Return [X, Y] of the center of cell containing provided text 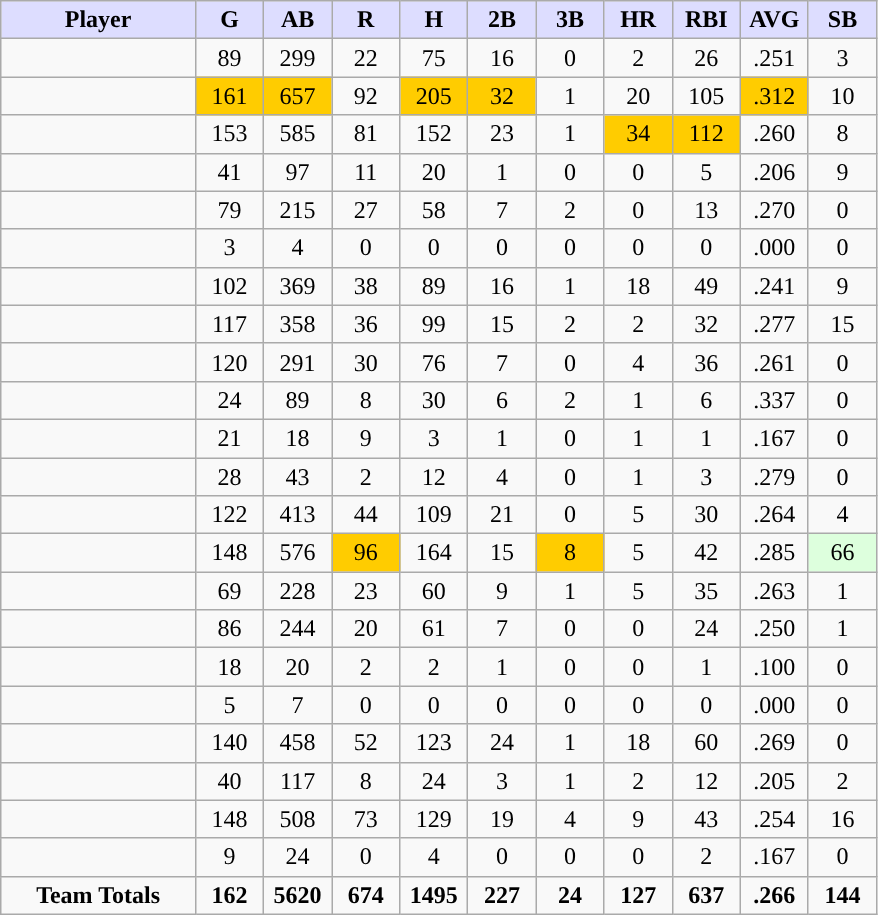
42 [706, 553]
1495 [434, 895]
122 [229, 515]
109 [434, 515]
10 [842, 96]
66 [842, 553]
69 [229, 591]
19 [502, 819]
215 [298, 210]
291 [298, 362]
41 [229, 172]
13 [706, 210]
458 [298, 743]
58 [434, 210]
35 [706, 591]
26 [706, 58]
.263 [774, 591]
.266 [774, 895]
3B [570, 20]
5620 [298, 895]
H [434, 20]
.251 [774, 58]
576 [298, 553]
.261 [774, 362]
.270 [774, 210]
299 [298, 58]
SB [842, 20]
358 [298, 324]
.260 [774, 134]
674 [366, 895]
Player [98, 20]
22 [366, 58]
508 [298, 819]
73 [366, 819]
.279 [774, 477]
76 [434, 362]
27 [366, 210]
.254 [774, 819]
153 [229, 134]
657 [298, 96]
81 [366, 134]
164 [434, 553]
127 [638, 895]
61 [434, 629]
97 [298, 172]
11 [366, 172]
G [229, 20]
.312 [774, 96]
AB [298, 20]
44 [366, 515]
585 [298, 134]
637 [706, 895]
52 [366, 743]
.285 [774, 553]
34 [638, 134]
75 [434, 58]
.337 [774, 400]
.264 [774, 515]
.250 [774, 629]
Team Totals [98, 895]
.241 [774, 286]
369 [298, 286]
123 [434, 743]
.269 [774, 743]
129 [434, 819]
144 [842, 895]
.206 [774, 172]
RBI [706, 20]
R [366, 20]
161 [229, 96]
96 [366, 553]
92 [366, 96]
227 [502, 895]
28 [229, 477]
140 [229, 743]
38 [366, 286]
244 [298, 629]
152 [434, 134]
102 [229, 286]
40 [229, 781]
162 [229, 895]
.277 [774, 324]
.205 [774, 781]
228 [298, 591]
AVG [774, 20]
99 [434, 324]
413 [298, 515]
HR [638, 20]
205 [434, 96]
49 [706, 286]
.100 [774, 667]
2B [502, 20]
105 [706, 96]
120 [229, 362]
79 [229, 210]
112 [706, 134]
86 [229, 629]
